Scan for the cell matching the given text and deliver its (x, y) coordinate at center. 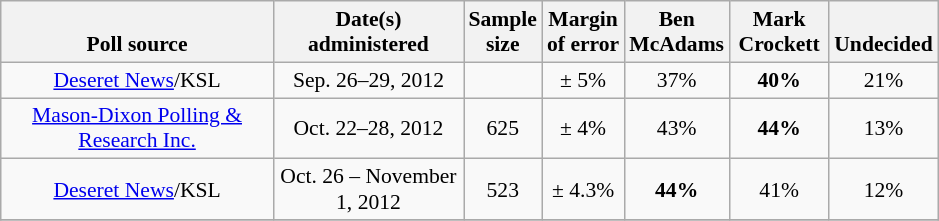
Oct. 22–28, 2012 (368, 128)
Poll source (138, 32)
Marginof error (583, 32)
Date(s)administered (368, 32)
37% (676, 80)
± 5% (583, 80)
41% (779, 190)
Mason-Dixon Polling & Research Inc. (138, 128)
BenMcAdams (676, 32)
MarkCrockett (779, 32)
± 4.3% (583, 190)
21% (883, 80)
13% (883, 128)
625 (503, 128)
40% (779, 80)
± 4% (583, 128)
Undecided (883, 32)
12% (883, 190)
Samplesize (503, 32)
Sep. 26–29, 2012 (368, 80)
523 (503, 190)
Oct. 26 – November 1, 2012 (368, 190)
43% (676, 128)
